Pinpoint the cell where the given text exists, returning its [x, y] midpoint coordinate. 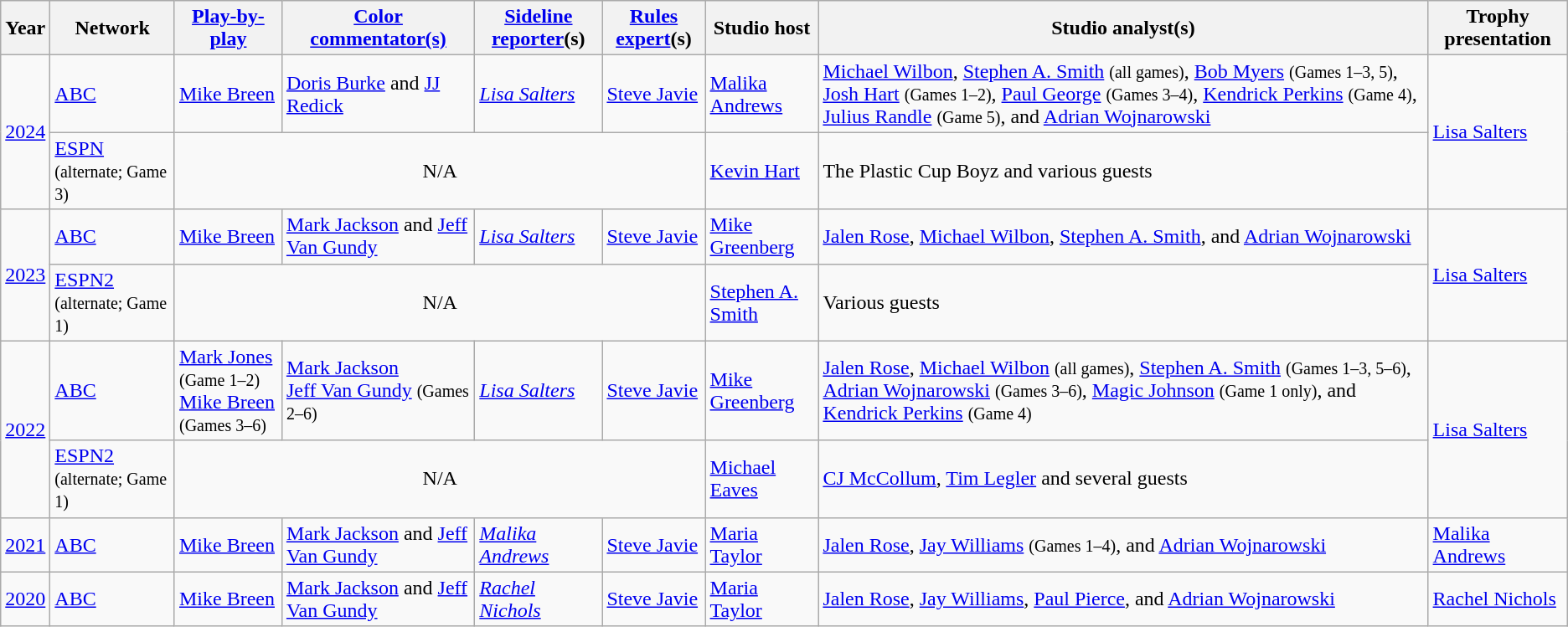
Play-by-play [228, 28]
Color commentator(s) [378, 28]
2021 [25, 544]
Sideline reporter(s) [539, 28]
CJ McCollum, Tim Legler and several guests [1123, 479]
Mark Jones (Game 1–2)Mike Breen (Games 3–6) [228, 390]
Jalen Rose, Jay Williams (Games 1–4), and Adrian Wojnarowski [1123, 544]
Jalen Rose, Michael Wilbon, Stephen A. Smith, and Adrian Wojnarowski [1123, 236]
Trophy presentation [1498, 28]
Various guests [1123, 302]
Network [112, 28]
Jalen Rose, Jay Williams, Paul Pierce, and Adrian Wojnarowski [1123, 599]
ESPN (alternate; Game 3) [112, 171]
Rules expert(s) [653, 28]
Michael Eaves [762, 479]
The Plastic Cup Boyz and various guests [1123, 171]
2022 [25, 429]
Studio host [762, 28]
Mark JacksonJeff Van Gundy (Games 2–6) [378, 390]
Year [25, 28]
Stephen A. Smith [762, 302]
Studio analyst(s) [1123, 28]
2024 [25, 132]
Doris Burke and JJ Redick [378, 94]
2023 [25, 275]
2020 [25, 599]
Kevin Hart [762, 171]
